Provide the (x, y) coordinate of the cell's center where the given text is located.  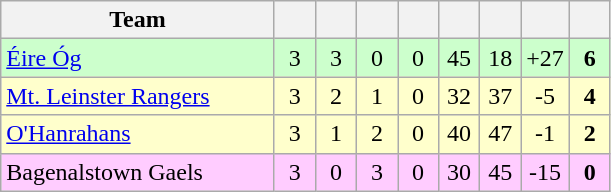
6 (590, 58)
Bagenalstown Gaels (138, 172)
40 (460, 134)
37 (500, 96)
-5 (546, 96)
-1 (546, 134)
+27 (546, 58)
Éire Óg (138, 58)
18 (500, 58)
32 (460, 96)
47 (500, 134)
4 (590, 96)
30 (460, 172)
O'Hanrahans (138, 134)
-15 (546, 172)
Team (138, 20)
Mt. Leinster Rangers (138, 96)
